Locate the cell with the specified text and output its (X, Y) center coordinate. 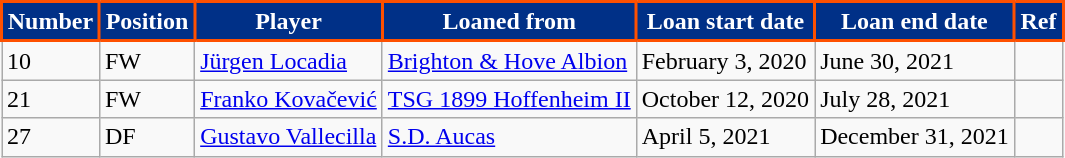
Loaned from (509, 22)
October 12, 2020 (725, 99)
April 5, 2021 (725, 137)
Loan end date (915, 22)
June 30, 2021 (915, 60)
10 (51, 60)
21 (51, 99)
DF (146, 137)
Position (146, 22)
December 31, 2021 (915, 137)
Brighton & Hove Albion (509, 60)
27 (51, 137)
Franko Kovačević (289, 99)
Jürgen Locadia (289, 60)
Gustavo Vallecilla (289, 137)
February 3, 2020 (725, 60)
TSG 1899 Hoffenheim II (509, 99)
S.D. Aucas (509, 137)
Loan start date (725, 22)
Number (51, 22)
July 28, 2021 (915, 99)
Ref (1038, 22)
Player (289, 22)
